Pinpoint the cell where the given text exists, returning its (X, Y) midpoint coordinate. 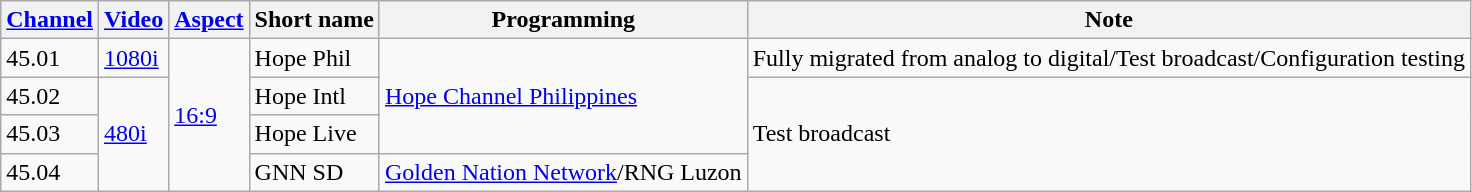
Aspect (209, 20)
Note (1108, 20)
Hope Phil (314, 58)
45.03 (50, 134)
GNN SD (314, 172)
45.02 (50, 96)
Test broadcast (1108, 134)
Fully migrated from analog to digital/Test broadcast/Configuration testing (1108, 58)
Channel (50, 20)
Short name (314, 20)
Hope Live (314, 134)
Video (134, 20)
Golden Nation Network/RNG Luzon (563, 172)
Hope Channel Philippines (563, 96)
1080i (134, 58)
16:9 (209, 115)
45.04 (50, 172)
Programming (563, 20)
480i (134, 134)
Hope Intl (314, 96)
45.01 (50, 58)
